Pinpoint the cell where the given text exists, returning its (X, Y) midpoint coordinate. 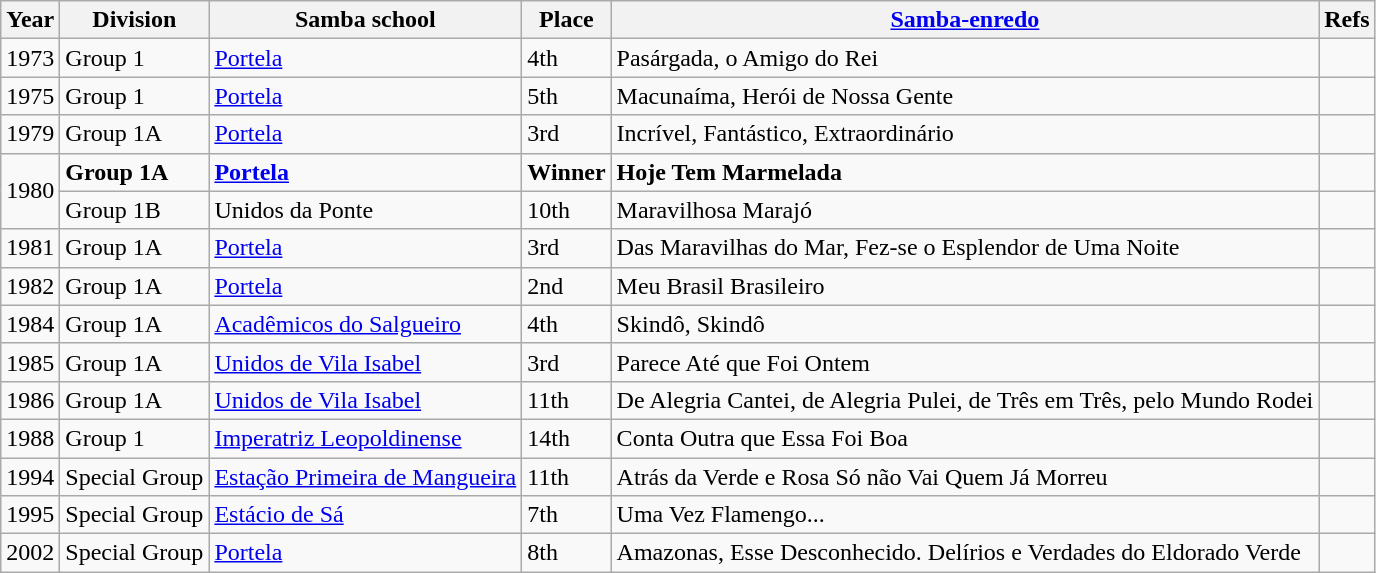
1981 (30, 248)
1982 (30, 286)
Division (134, 20)
2002 (30, 553)
Uma Vez Flamengo... (965, 515)
1975 (30, 96)
1986 (30, 400)
1979 (30, 134)
Maravilhosa Marajó (965, 210)
Atrás da Verde e Rosa Só não Vai Quem Já Morreu (965, 477)
Refs (1347, 20)
5th (566, 96)
Amazonas, Esse Desconhecido. Delírios e Verdades do Eldorado Verde (965, 553)
Acadêmicos do Salgueiro (366, 324)
Samba school (366, 20)
Conta Outra que Essa Foi Boa (965, 438)
1994 (30, 477)
Pasárgada, o Amigo do Rei (965, 58)
Samba-enredo (965, 20)
14th (566, 438)
Estácio de Sá (366, 515)
1984 (30, 324)
Group 1B (134, 210)
10th (566, 210)
Winner (566, 172)
Estação Primeira de Mangueira (366, 477)
Year (30, 20)
Incrível, Fantástico, Extraordinário (965, 134)
1988 (30, 438)
Imperatriz Leopoldinense (366, 438)
Unidos da Ponte (366, 210)
De Alegria Cantei, de Alegria Pulei, de Três em Três, pelo Mundo Rodei (965, 400)
Place (566, 20)
1995 (30, 515)
1980 (30, 191)
8th (566, 553)
Hoje Tem Marmelada (965, 172)
Parece Até que Foi Ontem (965, 362)
1973 (30, 58)
2nd (566, 286)
Skindô, Skindô (965, 324)
Meu Brasil Brasileiro (965, 286)
Macunaíma, Herói de Nossa Gente (965, 96)
7th (566, 515)
1985 (30, 362)
Das Maravilhas do Mar, Fez-se o Esplendor de Uma Noite (965, 248)
